Scan for the cell matching the given text and deliver its [X, Y] coordinate at center. 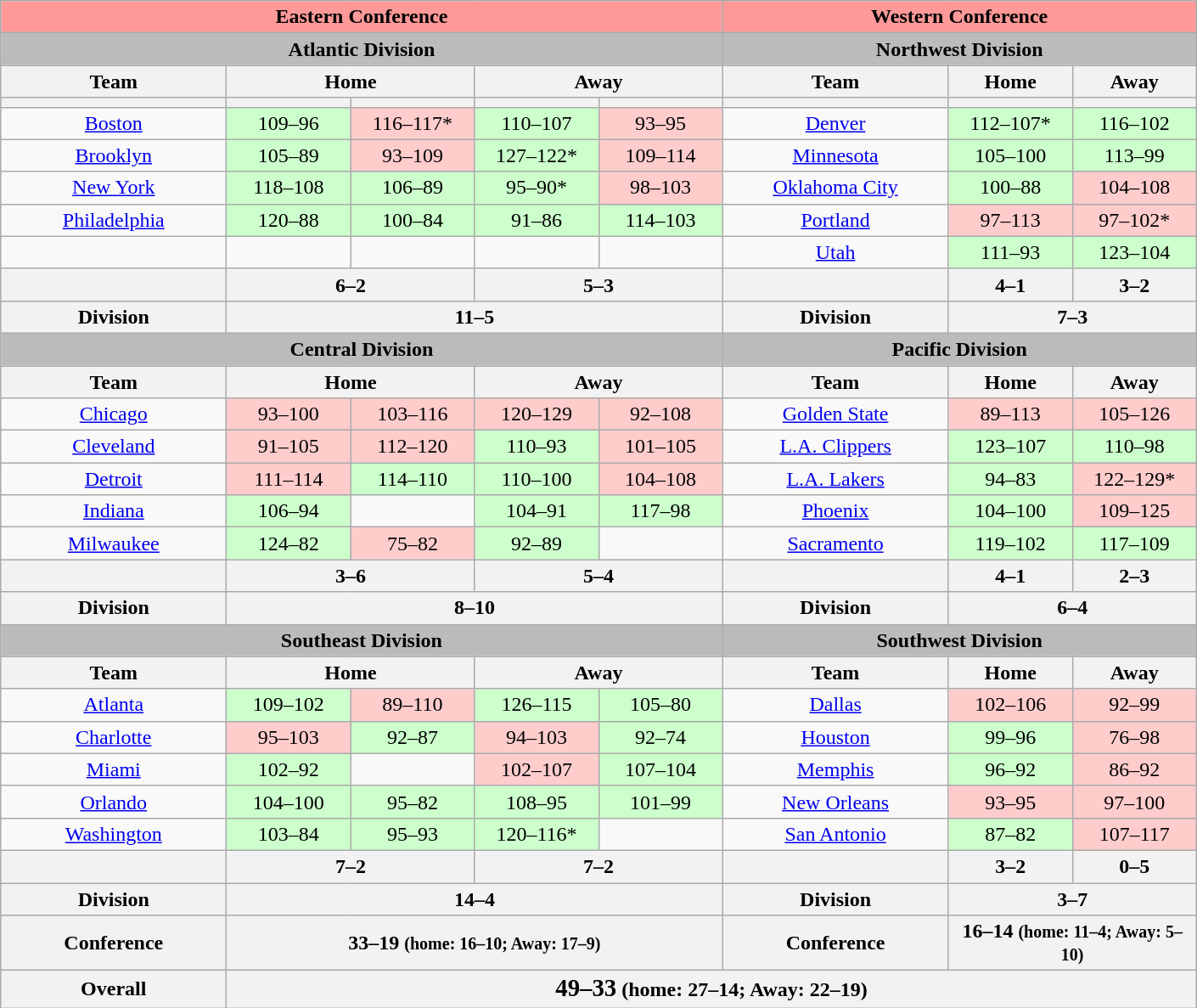
49–33 (home: 27–14; Away: 22–19) [711, 989]
Western Conference [959, 17]
Charlotte [114, 737]
109–114 [660, 155]
94–103 [537, 737]
110–100 [537, 479]
101–105 [660, 447]
110–93 [537, 447]
114–110 [413, 479]
New Orleans [835, 802]
122–129* [1134, 479]
109–102 [289, 705]
106–89 [413, 188]
101–99 [660, 802]
97–102* [1134, 220]
105–89 [289, 155]
76–98 [1134, 737]
112–120 [413, 447]
Southeast Division [362, 640]
93–100 [289, 414]
Portland [835, 220]
Golden State [835, 414]
100–88 [1010, 188]
Philadelphia [114, 220]
Boston [114, 123]
117–109 [1134, 543]
116–117* [413, 123]
Houston [835, 737]
Cleveland [114, 447]
93–109 [413, 155]
92–99 [1134, 705]
120–129 [537, 414]
New York [114, 188]
117–98 [660, 511]
Atlanta [114, 705]
Miami [114, 769]
126–115 [537, 705]
Dallas [835, 705]
118–108 [289, 188]
5–4 [598, 576]
Denver [835, 123]
Southwest Division [959, 640]
L.A. Lakers [835, 479]
120–88 [289, 220]
Utah [835, 252]
104–91 [537, 511]
100–84 [413, 220]
97–100 [1134, 802]
Indiana [114, 511]
92–108 [660, 414]
108–95 [537, 802]
109–96 [289, 123]
Atlantic Division [362, 49]
110–107 [537, 123]
92–87 [413, 737]
107–117 [1134, 834]
2–3 [1134, 576]
107–104 [660, 769]
Washington [114, 834]
33–19 (home: 16–10; Away: 17–9) [475, 943]
Pacific Division [959, 349]
L.A. Clippers [835, 447]
120–116* [537, 834]
5–3 [598, 284]
Phoenix [835, 511]
124–82 [289, 543]
Northwest Division [959, 49]
Eastern Conference [362, 17]
6–4 [1072, 608]
87–82 [1010, 834]
91–86 [537, 220]
3–6 [351, 576]
89–110 [413, 705]
123–107 [1010, 447]
11–5 [475, 317]
75–82 [413, 543]
Chicago [114, 414]
109–125 [1134, 511]
119–102 [1010, 543]
92–74 [660, 737]
102–106 [1010, 705]
99–96 [1010, 737]
105–100 [1010, 155]
103–84 [289, 834]
113–99 [1134, 155]
110–98 [1134, 447]
14–4 [475, 899]
105–80 [660, 705]
0–5 [1134, 866]
Memphis [835, 769]
Brooklyn [114, 155]
3–7 [1072, 899]
16–14 (home: 11–4; Away: 5–10) [1072, 943]
San Antonio [835, 834]
95–90* [537, 188]
112–107* [1010, 123]
111–114 [289, 479]
7–3 [1072, 317]
89–113 [1010, 414]
Oklahoma City [835, 188]
102–92 [289, 769]
97–113 [1010, 220]
92–89 [537, 543]
102–107 [537, 769]
Milwaukee [114, 543]
123–104 [1134, 252]
Overall [114, 989]
Minnesota [835, 155]
Orlando [114, 802]
116–102 [1134, 123]
98–103 [660, 188]
127–122* [537, 155]
6–2 [351, 284]
91–105 [289, 447]
95–103 [289, 737]
Sacramento [835, 543]
95–93 [413, 834]
86–92 [1134, 769]
111–93 [1010, 252]
95–82 [413, 802]
103–116 [413, 414]
8–10 [475, 608]
114–103 [660, 220]
105–126 [1134, 414]
94–83 [1010, 479]
Detroit [114, 479]
96–92 [1010, 769]
106–94 [289, 511]
Central Division [362, 349]
